Scan for the cell matching the given text and deliver its [X, Y] coordinate at center. 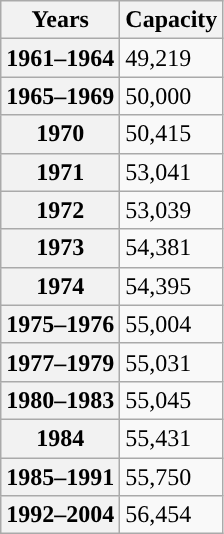
1975–1976 [60, 324]
1972 [60, 210]
55,031 [172, 362]
1974 [60, 286]
1961–1964 [60, 58]
Capacity [172, 20]
1984 [60, 438]
54,381 [172, 248]
1971 [60, 172]
1992–2004 [60, 515]
53,039 [172, 210]
1970 [60, 134]
54,395 [172, 286]
49,219 [172, 58]
1977–1979 [60, 362]
56,454 [172, 515]
Years [60, 20]
1985–1991 [60, 477]
55,431 [172, 438]
1973 [60, 248]
53,041 [172, 172]
50,000 [172, 96]
55,045 [172, 400]
50,415 [172, 134]
1965–1969 [60, 96]
55,750 [172, 477]
1980–1983 [60, 400]
55,004 [172, 324]
